From the cell containing the given text, extract its center point as [X, Y] coordinate. 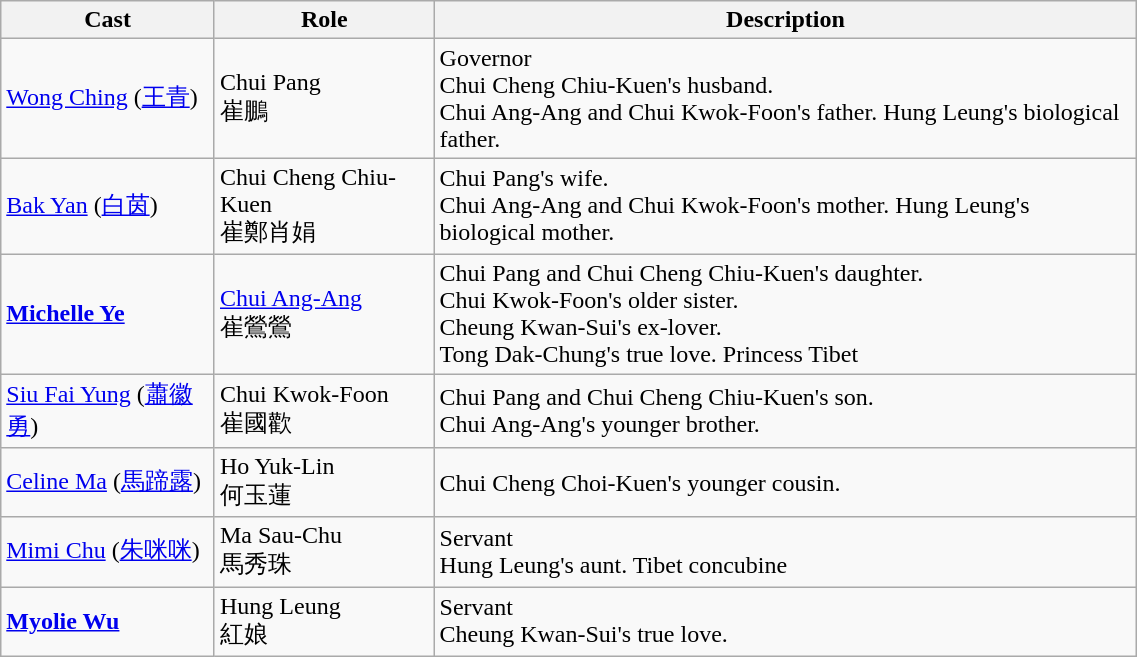
Role [324, 20]
Ma Sau-Chu 馬秀珠 [324, 552]
Celine Ma (馬蹄露) [108, 483]
Ho Yuk-Lin 何玉蓮 [324, 483]
Mimi Chu (朱咪咪) [108, 552]
Bak Yan (白茵) [108, 206]
Chui Kwok-Foon 崔國歡 [324, 411]
Myolie Wu [108, 622]
Chui Pang 崔鵬 [324, 98]
Chui Cheng Chiu-Kuen 崔鄭肖娟 [324, 206]
Chui Pang's wife. Chui Ang-Ang and Chui Kwok-Foon's mother. Hung Leung's biological mother. [786, 206]
Servant Cheung Kwan-Sui's true love. [786, 622]
Chui Pang and Chui Cheng Chiu-Kuen's daughter. Chui Kwok-Foon's older sister. Cheung Kwan-Sui's ex-lover. Tong Dak-Chung's true love. Princess Tibet [786, 314]
Siu Fai Yung (蕭徽勇) [108, 411]
Chui Cheng Choi-Kuen's younger cousin. [786, 483]
Servant Hung Leung's aunt. Tibet concubine [786, 552]
Wong Ching (王青) [108, 98]
Cast [108, 20]
Chui Ang-Ang 崔鶯鶯 [324, 314]
Michelle Ye [108, 314]
Description [786, 20]
Chui Pang and Chui Cheng Chiu-Kuen's son. Chui Ang-Ang's younger brother. [786, 411]
Hung Leung 紅娘 [324, 622]
Governor Chui Cheng Chiu-Kuen's husband. Chui Ang-Ang and Chui Kwok-Foon's father. Hung Leung's biological father. [786, 98]
